Output the [x, y] coordinate of the center of the cell containing the given text.  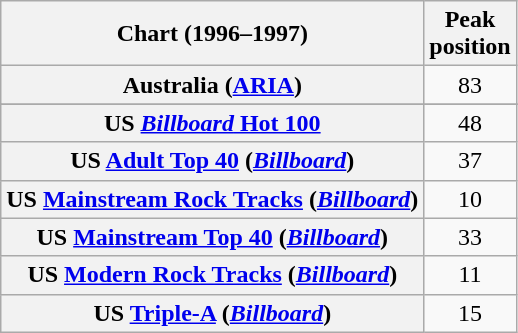
US Modern Rock Tracks (Billboard) [212, 275]
15 [470, 313]
83 [470, 85]
US Adult Top 40 (Billboard) [212, 161]
US Billboard Hot 100 [212, 123]
10 [470, 199]
US Mainstream Top 40 (Billboard) [212, 237]
Peakposition [470, 34]
US Mainstream Rock Tracks (Billboard) [212, 199]
33 [470, 237]
48 [470, 123]
37 [470, 161]
11 [470, 275]
Australia (ARIA) [212, 85]
Chart (1996–1997) [212, 34]
US Triple-A (Billboard) [212, 313]
